Detect which cell encompasses the target text, then output its [X, Y] center coordinate. 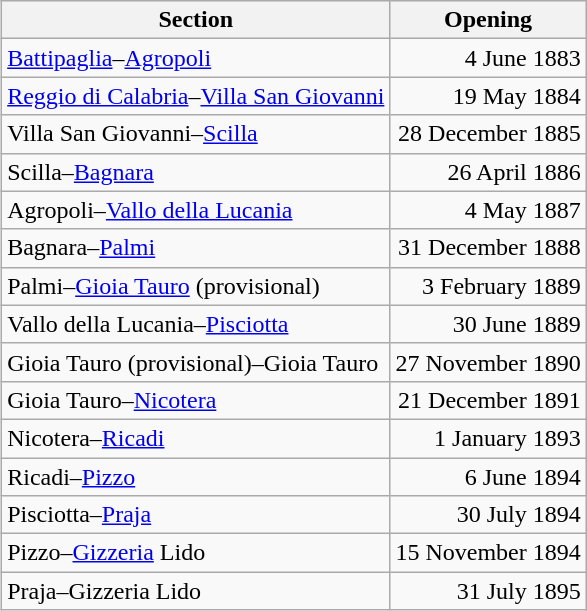
31 July 1895 [488, 591]
30 June 1889 [488, 324]
26 April 1886 [488, 172]
15 November 1894 [488, 553]
6 June 1894 [488, 477]
27 November 1890 [488, 362]
Gioia Tauro (provisional)–Gioia Tauro [196, 362]
Bagnara–Palmi [196, 248]
28 December 1885 [488, 134]
4 June 1883 [488, 58]
31 December 1888 [488, 248]
Villa San Giovanni–Scilla [196, 134]
Vallo della Lucania–Pisciotta [196, 324]
Pizzo–Gizzeria Lido [196, 553]
30 July 1894 [488, 515]
Battipaglia–Agropoli [196, 58]
Palmi–Gioia Tauro (provisional) [196, 286]
Gioia Tauro–Nicotera [196, 400]
4 May 1887 [488, 210]
19 May 1884 [488, 96]
Section [196, 20]
Scilla–Bagnara [196, 172]
Nicotera–Ricadi [196, 438]
1 January 1893 [488, 438]
21 December 1891 [488, 400]
Agropoli–Vallo della Lucania [196, 210]
Reggio di Calabria–Villa San Giovanni [196, 96]
Ricadi–Pizzo [196, 477]
Opening [488, 20]
Pisciotta–Praja [196, 515]
3 February 1889 [488, 286]
Praja–Gizzeria Lido [196, 591]
